Extract the [X, Y] coordinate from the center of the cell holding the provided text.  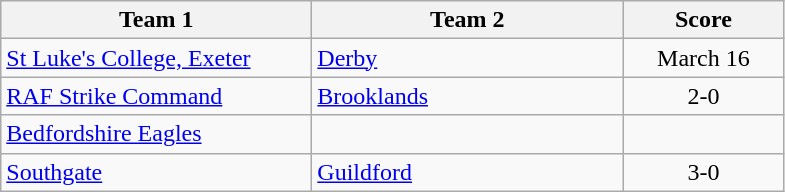
St Luke's College, Exeter [156, 58]
March 16 [704, 58]
3-0 [704, 172]
RAF Strike Command [156, 96]
Brooklands [468, 96]
Team 2 [468, 20]
Southgate [156, 172]
2-0 [704, 96]
Guildford [468, 172]
Team 1 [156, 20]
Score [704, 20]
Bedfordshire Eagles [156, 134]
Derby [468, 58]
